Pinpoint the cell where the given text exists, returning its [X, Y] midpoint coordinate. 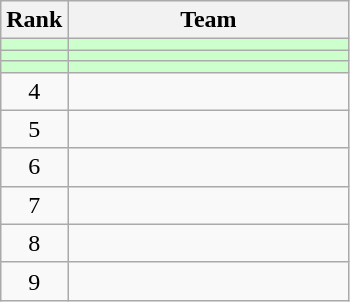
Rank [34, 20]
7 [34, 205]
6 [34, 167]
4 [34, 91]
Team [208, 20]
5 [34, 129]
9 [34, 281]
8 [34, 243]
